Capture the cell that displays the provided text and extract its [x, y] central coordinate. 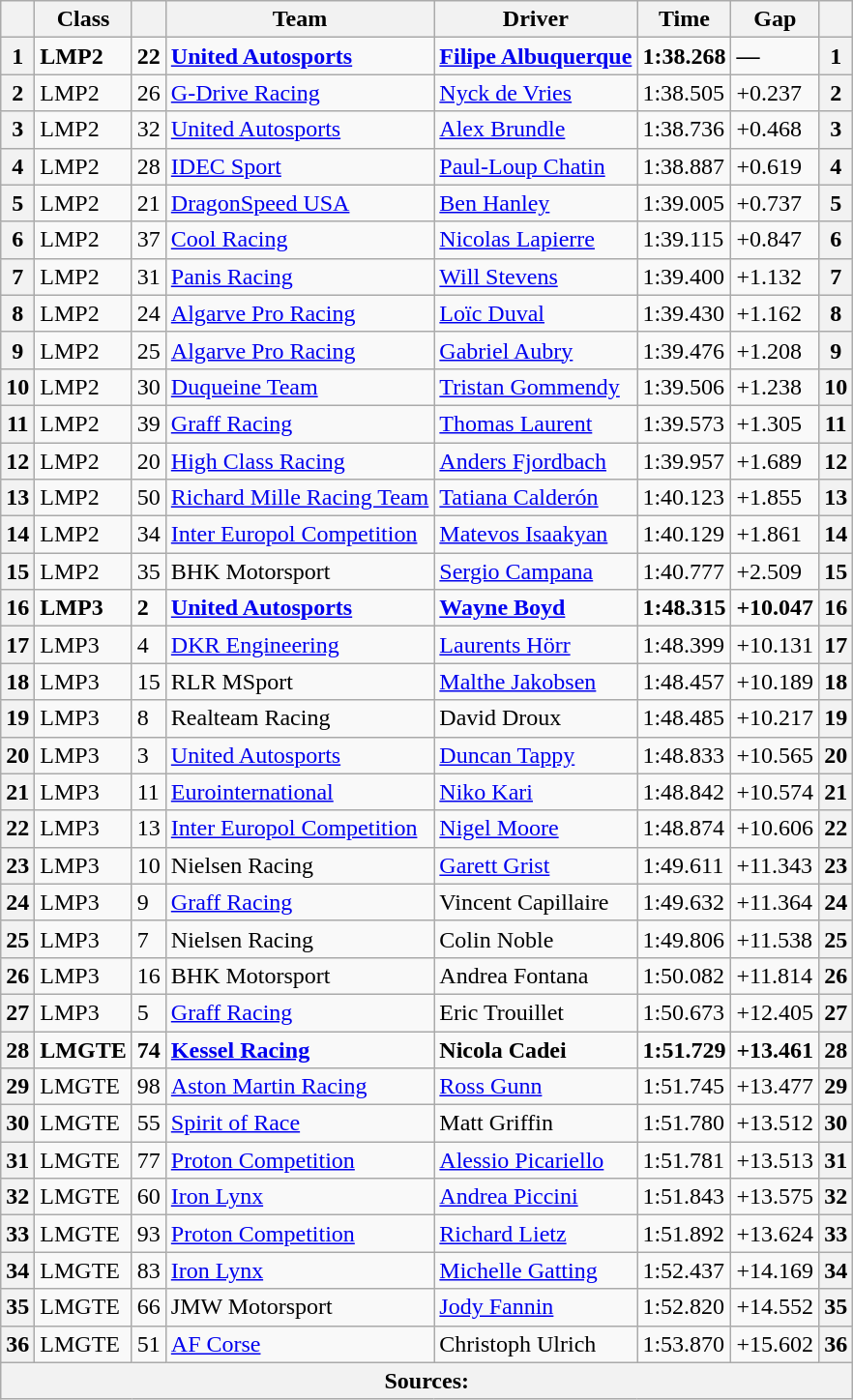
Andrea Piccini [536, 1197]
+13.477 [776, 1087]
+1.861 [776, 535]
Tatiana Calderón [536, 498]
1:39.573 [685, 423]
Colin Noble [536, 939]
1:40.123 [685, 498]
Time [685, 19]
Paul-Loup Chatin [536, 166]
+10.217 [776, 718]
1:39.476 [685, 350]
+13.624 [776, 1234]
Driver [536, 19]
JMW Motorsport [300, 1307]
Tristan Gommendy [536, 387]
Richard Lietz [536, 1234]
55 [149, 1123]
+1.132 [776, 277]
1:48.874 [685, 829]
+11.538 [776, 939]
Wayne Boyd [536, 608]
Matevos Isaakyan [536, 535]
1:38.505 [685, 93]
Panis Racing [300, 277]
Eric Trouillet [536, 1012]
93 [149, 1234]
Christoph Ulrich [536, 1344]
+10.565 [776, 755]
+13.461 [776, 1049]
1:50.082 [685, 976]
1:39.400 [685, 277]
Filipe Albuquerque [536, 56]
+0.468 [776, 130]
+10.574 [776, 792]
Ross Gunn [536, 1087]
G-Drive Racing [300, 93]
Jody Fannin [536, 1307]
Duncan Tappy [536, 755]
Aston Martin Racing [300, 1087]
Malthe Jakobsen [536, 682]
+10.189 [776, 682]
Alex Brundle [536, 130]
1:40.777 [685, 571]
66 [149, 1307]
Loïc Duval [536, 313]
Kessel Racing [300, 1049]
1:51.745 [685, 1087]
1:53.870 [685, 1344]
+11.364 [776, 902]
1:39.005 [685, 203]
Matt Griffin [536, 1123]
1:38.736 [685, 130]
+1.305 [776, 423]
1:51.843 [685, 1197]
1:51.781 [685, 1160]
1:51.729 [685, 1049]
1:48.833 [685, 755]
1:49.806 [685, 939]
83 [149, 1270]
51 [149, 1344]
+0.847 [776, 240]
Spirit of Race [300, 1123]
+10.606 [776, 829]
1:52.437 [685, 1270]
1:39.506 [685, 387]
1:50.673 [685, 1012]
Gabriel Aubry [536, 350]
+0.737 [776, 203]
1:39.430 [685, 313]
AF Corse [300, 1344]
Nyck de Vries [536, 93]
+11.343 [776, 865]
DKR Engineering [300, 645]
Andrea Fontana [536, 976]
Team [300, 19]
+1.689 [776, 461]
Richard Mille Racing Team [300, 498]
1:48.315 [685, 608]
37 [149, 240]
Garett Grist [536, 865]
+0.237 [776, 93]
+15.602 [776, 1344]
— [776, 56]
Nicola Cadei [536, 1049]
Sergio Campana [536, 571]
+10.131 [776, 645]
Sources: [427, 1381]
+1.238 [776, 387]
High Class Racing [300, 461]
Duqueine Team [300, 387]
David Droux [536, 718]
Nigel Moore [536, 829]
RLR MSport [300, 682]
39 [149, 423]
+13.575 [776, 1197]
1:38.887 [685, 166]
Thomas Laurent [536, 423]
1:51.780 [685, 1123]
+0.619 [776, 166]
1:39.957 [685, 461]
Laurents Hörr [536, 645]
+14.169 [776, 1270]
+10.047 [776, 608]
+11.814 [776, 976]
+2.509 [776, 571]
Cool Racing [300, 240]
Realteam Racing [300, 718]
Niko Kari [536, 792]
1:48.457 [685, 682]
50 [149, 498]
Gap [776, 19]
74 [149, 1049]
+1.162 [776, 313]
+13.513 [776, 1160]
Anders Fjordbach [536, 461]
1:49.632 [685, 902]
+12.405 [776, 1012]
Vincent Capillaire [536, 902]
+13.512 [776, 1123]
Class [83, 19]
DragonSpeed USA [300, 203]
98 [149, 1087]
+1.855 [776, 498]
60 [149, 1197]
+14.552 [776, 1307]
Alessio Picariello [536, 1160]
Will Stevens [536, 277]
IDEC Sport [300, 166]
1:49.611 [685, 865]
1:38.268 [685, 56]
1:52.820 [685, 1307]
1:51.892 [685, 1234]
Eurointernational [300, 792]
1:48.485 [685, 718]
+1.208 [776, 350]
Nicolas Lapierre [536, 240]
1:39.115 [685, 240]
1:40.129 [685, 535]
Ben Hanley [536, 203]
Michelle Gatting [536, 1270]
1:48.399 [685, 645]
77 [149, 1160]
1:48.842 [685, 792]
